For the text-containing cell, return its midpoint in [x, y] coordinate format. 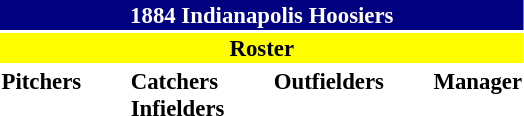
1884 Indianapolis Hoosiers [262, 15]
Roster [262, 48]
